From the cell containing the given text, extract its center point as (x, y) coordinate. 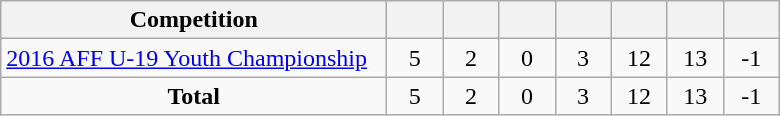
Competition (194, 20)
Total (194, 96)
2016 AFF U-19 Youth Championship (194, 58)
